Return (X, Y) of the center of cell containing provided text 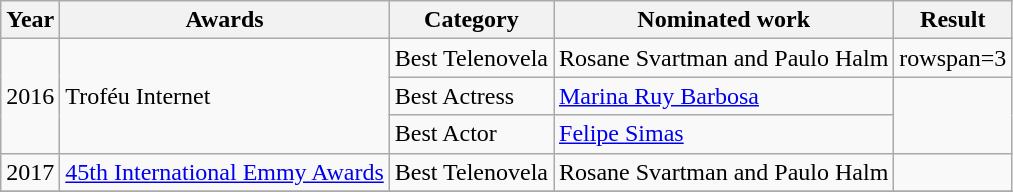
Category (471, 20)
Year (30, 20)
45th International Emmy Awards (224, 172)
Troféu Internet (224, 96)
Nominated work (724, 20)
rowspan=3 (953, 58)
2017 (30, 172)
Felipe Simas (724, 134)
Best Actress (471, 96)
2016 (30, 96)
Awards (224, 20)
Marina Ruy Barbosa (724, 96)
Result (953, 20)
Best Actor (471, 134)
